Find where the given text appears and provide that cell's center as (X, Y) coordinate. 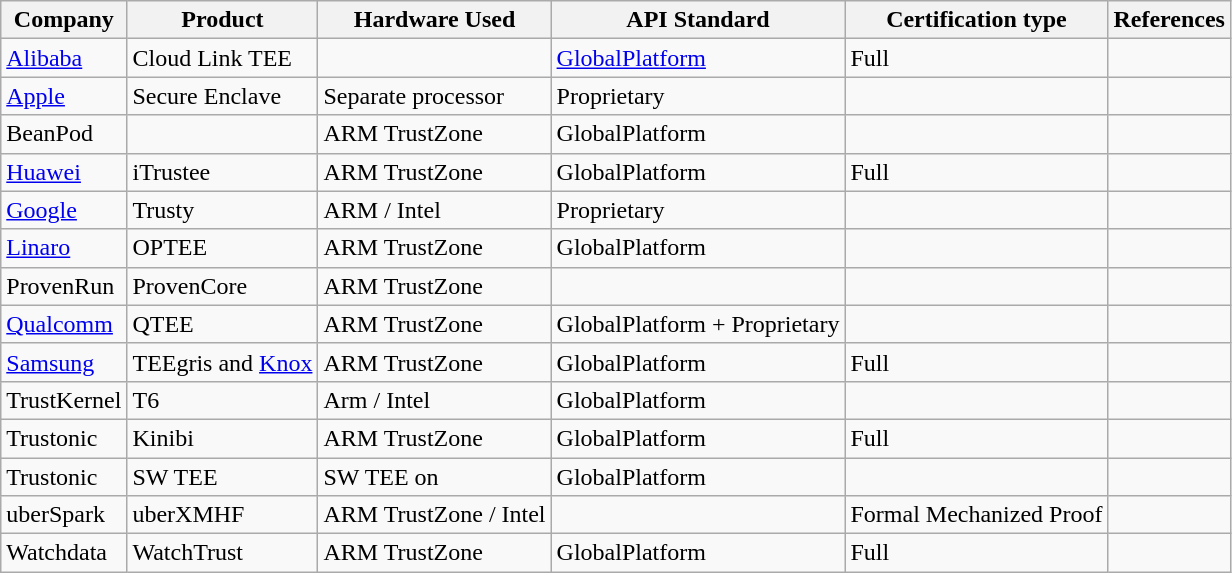
QTEE (222, 324)
TEEgris and Knox (222, 362)
TrustKernel (64, 400)
uberXMHF (222, 515)
Arm / Intel (434, 400)
GlobalPlatform + Proprietary (698, 324)
Product (222, 20)
Cloud Link TEE (222, 58)
References (1170, 20)
Alibaba (64, 58)
Samsung (64, 362)
BeanPod (64, 134)
WatchTrust (222, 553)
Qualcomm (64, 324)
Secure Enclave (222, 96)
API Standard (698, 20)
ARM / Intel (434, 210)
SW TEE (222, 477)
SW TEE on (434, 477)
Trusty (222, 210)
OPTEE (222, 248)
Watchdata (64, 553)
Formal Mechanized Proof (976, 515)
Kinibi (222, 438)
T6 (222, 400)
Linaro (64, 248)
Certification type (976, 20)
ProvenRun (64, 286)
iTrustee (222, 172)
Google (64, 210)
Separate processor (434, 96)
Apple (64, 96)
Hardware Used (434, 20)
Company (64, 20)
ProvenCore (222, 286)
uberSpark (64, 515)
Huawei (64, 172)
ARM TrustZone / Intel (434, 515)
